Locate the cell with the specified text and output its [x, y] center coordinate. 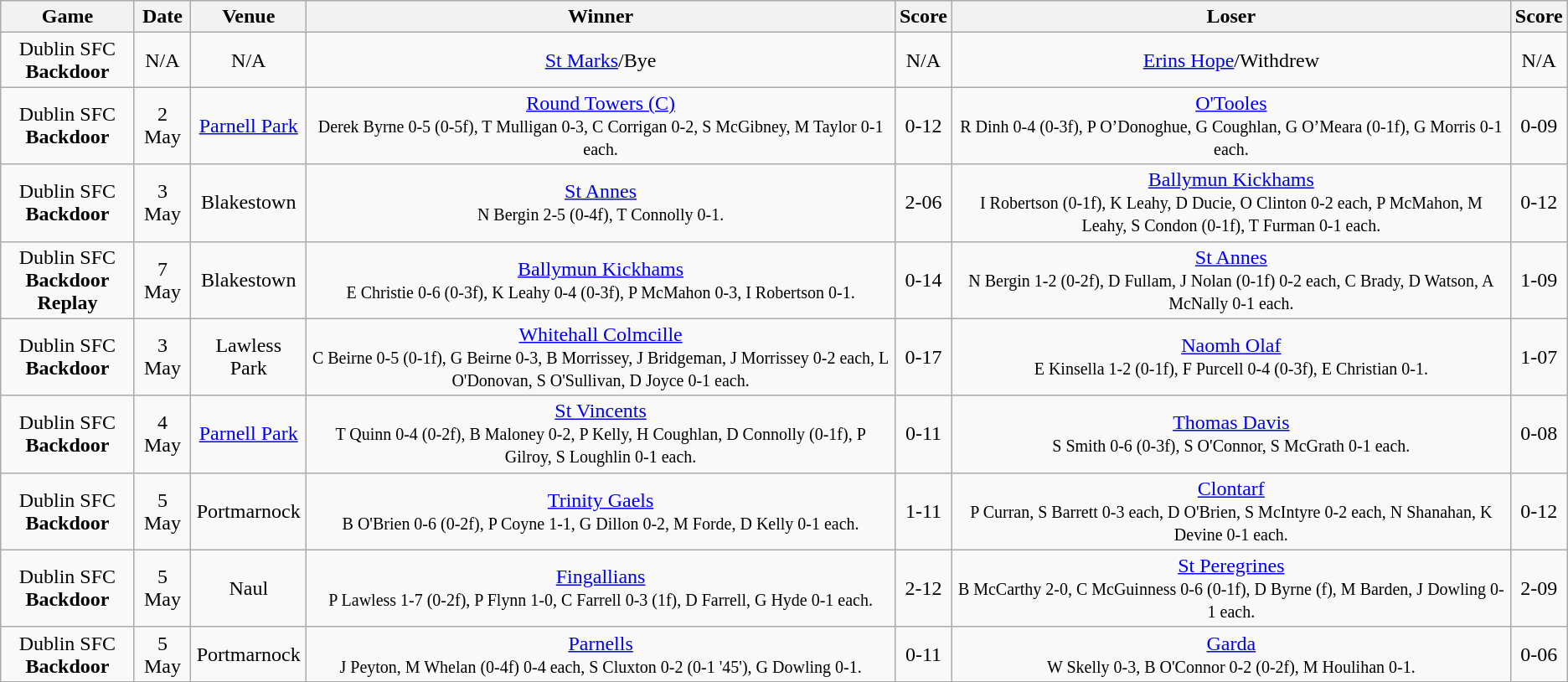
Game [67, 17]
St PeregrinesB McCarthy 2-0, C McGuinness 0-6 (0-1f), D Byrne (f), M Barden, J Dowling 0-1 each. [1231, 588]
Date [162, 17]
2-06 [923, 203]
ParnellsJ Peyton, M Whelan (0-4f) 0-4 each, S Cluxton 0-2 (0-1 '45'), G Dowling 0-1. [601, 654]
1-09 [1539, 280]
FingalliansP Lawless 1-7 (0-2f), P Flynn 1-0, C Farrell 0-3 (1f), D Farrell, G Hyde 0-1 each. [601, 588]
2-12 [923, 588]
St AnnesN Bergin 1-2 (0-2f), D Fullam, J Nolan (0-1f) 0-2 each, C Brady, D Watson, A McNally 0-1 each. [1231, 280]
0-06 [1539, 654]
Naul [249, 588]
Ballymun KickhamsE Christie 0-6 (0-3f), K Leahy 0-4 (0-3f), P McMahon 0-3, I Robertson 0-1. [601, 280]
St AnnesN Bergin 2-5 (0-4f), T Connolly 0-1. [601, 203]
Thomas DavisS Smith 0-6 (0-3f), S O'Connor, S McGrath 0-1 each. [1231, 434]
1-11 [923, 511]
1-07 [1539, 357]
2 May [162, 126]
Ballymun KickhamsI Robertson (0-1f), K Leahy, D Ducie, O Clinton 0-2 each, P McMahon, M Leahy, S Condon (0-1f), T Furman 0-1 each. [1231, 203]
0-14 [923, 280]
Erins Hope/Withdrew [1231, 60]
O'ToolesR Dinh 0-4 (0-3f), P O’Donoghue, G Coughlan, G O’Meara (0-1f), G Morris 0-1 each. [1231, 126]
0-09 [1539, 126]
St Marks/Bye [601, 60]
Dublin SFCBackdoor Replay [67, 280]
0-08 [1539, 434]
Venue [249, 17]
Lawless Park [249, 357]
St VincentsT Quinn 0-4 (0-2f), B Maloney 0-2, P Kelly, H Coughlan, D Connolly (0-1f), P Gilroy, S Loughlin 0-1 each. [601, 434]
ClontarfP Curran, S Barrett 0-3 each, D O'Brien, S McIntyre 0-2 each, N Shanahan, K Devine 0-1 each. [1231, 511]
Winner [601, 17]
Whitehall ColmcilleC Beirne 0-5 (0-1f), G Beirne 0-3, B Morrissey, J Bridgeman, J Morrissey 0-2 each, L O'Donovan, S O'Sullivan, D Joyce 0-1 each. [601, 357]
7 May [162, 280]
Naomh OlafE Kinsella 1-2 (0-1f), F Purcell 0-4 (0-3f), E Christian 0-1. [1231, 357]
2-09 [1539, 588]
GardaW Skelly 0-3, B O'Connor 0-2 (0-2f), M Houlihan 0-1. [1231, 654]
Trinity GaelsB O'Brien 0-6 (0-2f), P Coyne 1-1, G Dillon 0-2, M Forde, D Kelly 0-1 each. [601, 511]
Loser [1231, 17]
4 May [162, 434]
0-17 [923, 357]
Round Towers (C)Derek Byrne 0-5 (0-5f), T Mulligan 0-3, C Corrigan 0-2, S McGibney, M Taylor 0-1 each. [601, 126]
